Search for the cell housing the specified text and yield its (x, y) center coordinate. 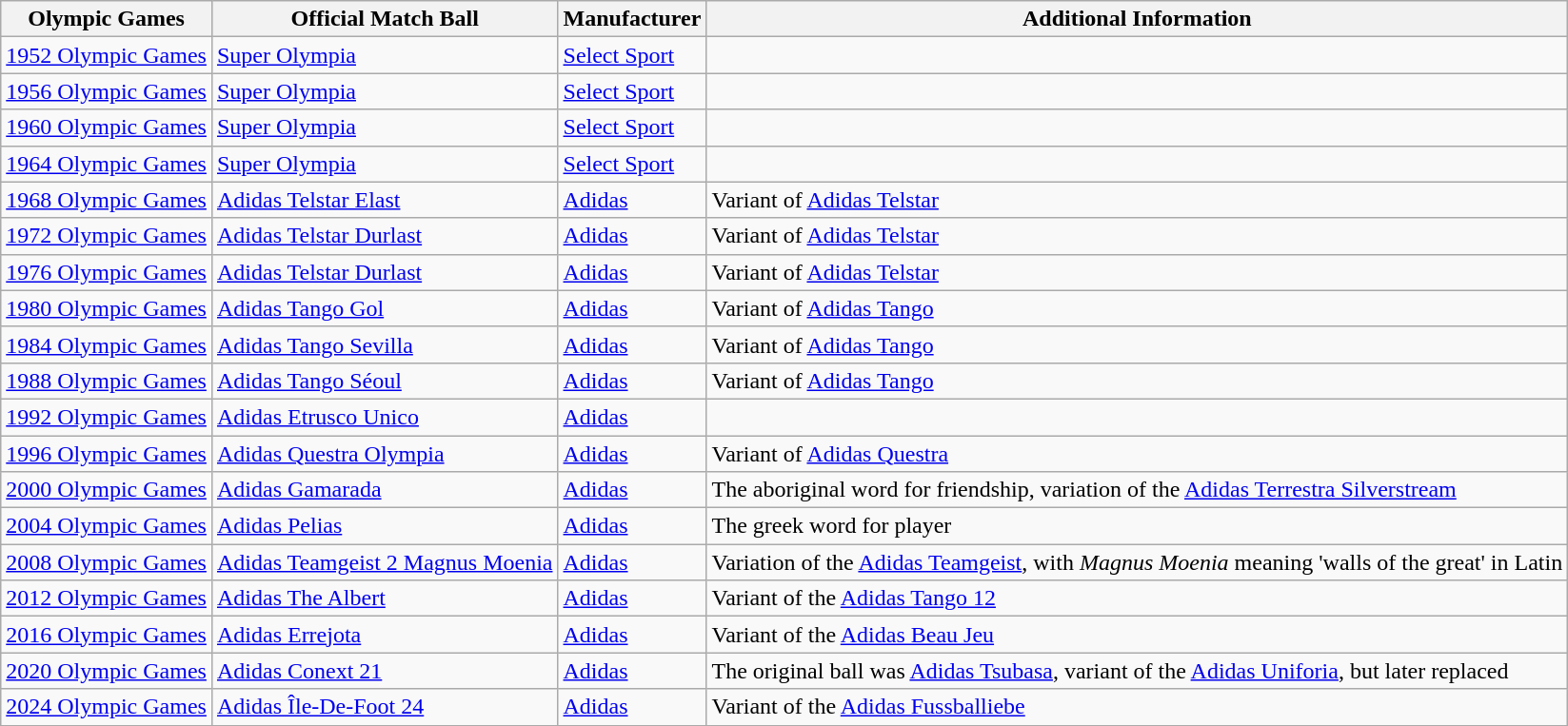
1992 Olympic Games (107, 417)
1956 Olympic Games (107, 91)
1984 Olympic Games (107, 344)
1976 Olympic Games (107, 272)
1996 Olympic Games (107, 454)
Adidas Conext 21 (385, 671)
Adidas Telstar Elast (385, 200)
Adidas Questra Olympia (385, 454)
Adidas Teamgeist 2 Magnus Moenia (385, 562)
1980 Olympic Games (107, 308)
Variation of the Adidas Teamgeist, with Magnus Moenia meaning 'walls of the great' in Latin (1137, 562)
Adidas Tango Séoul (385, 381)
2024 Olympic Games (107, 707)
Adidas Errejota (385, 635)
Adidas Pelias (385, 526)
2004 Olympic Games (107, 526)
Adidas Île-De-Foot 24 (385, 707)
Variant of Adidas Questra (1137, 454)
1968 Olympic Games (107, 200)
Variant of the Adidas Tango 12 (1137, 598)
1952 Olympic Games (107, 55)
Adidas Tango Sevilla (385, 344)
Variant of the Adidas Fussballiebe (1137, 707)
1988 Olympic Games (107, 381)
2016 Olympic Games (107, 635)
The greek word for player (1137, 526)
2000 Olympic Games (107, 490)
2008 Olympic Games (107, 562)
Adidas Tango Gol (385, 308)
Olympic Games (107, 19)
Adidas The Albert (385, 598)
Official Match Ball (385, 19)
1960 Olympic Games (107, 128)
Adidas Gamarada (385, 490)
Variant of the Adidas Beau Jeu (1137, 635)
The original ball was Adidas Tsubasa, variant of the Adidas Uniforia, but later replaced (1137, 671)
1972 Olympic Games (107, 236)
Manufacturer (632, 19)
1964 Olympic Games (107, 164)
2012 Olympic Games (107, 598)
Additional Information (1137, 19)
2020 Olympic Games (107, 671)
Adidas Etrusco Unico (385, 417)
The aboriginal word for friendship, variation of the Adidas Terrestra Silverstream (1137, 490)
